Capture the cell that displays the provided text and extract its [X, Y] central coordinate. 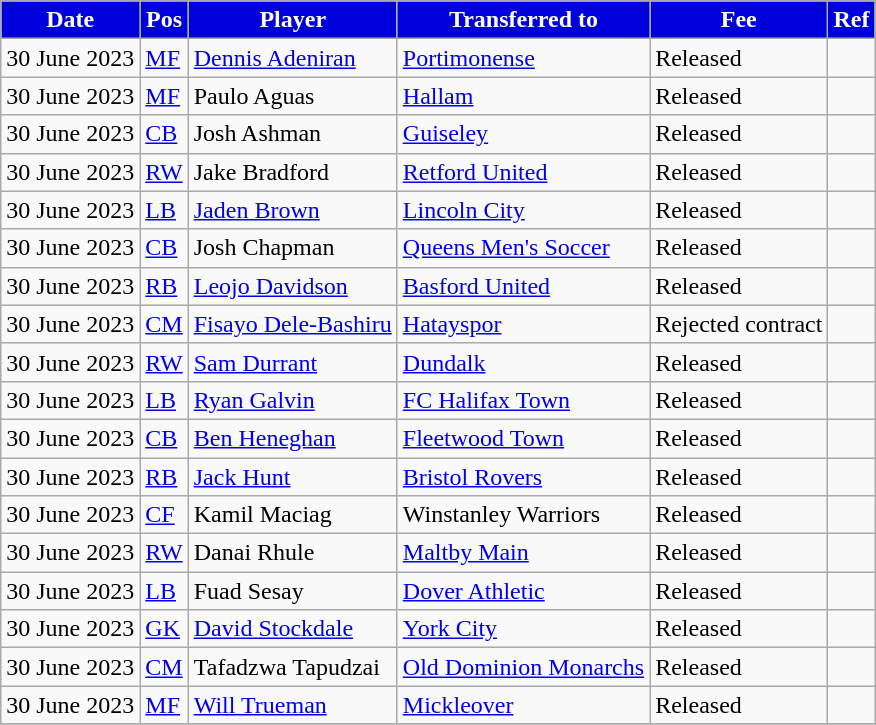
Pos [164, 20]
Old Dominion Monarchs [523, 667]
Fleetwood Town [523, 438]
Dover Athletic [523, 591]
GK [164, 629]
Ref [852, 20]
Danai Rhule [292, 553]
Fee [739, 20]
Kamil Maciag [292, 515]
Mickleover [523, 705]
Leojo Davidson [292, 286]
Jack Hunt [292, 477]
Josh Ashman [292, 134]
Bristol Rovers [523, 477]
Josh Chapman [292, 248]
Dundalk [523, 362]
Maltby Main [523, 553]
Fisayo Dele-Bashiru [292, 324]
Date [70, 20]
Transferred to [523, 20]
Rejected contract [739, 324]
Tafadzwa Tapudzai [292, 667]
Fuad Sesay [292, 591]
Dennis Adeniran [292, 58]
Queens Men's Soccer [523, 248]
Will Trueman [292, 705]
Basford United [523, 286]
Ben Heneghan [292, 438]
CF [164, 515]
Winstanley Warriors [523, 515]
Paulo Aguas [292, 96]
Guiseley [523, 134]
Player [292, 20]
Ryan Galvin [292, 400]
Retford United [523, 172]
FC Halifax Town [523, 400]
David Stockdale [292, 629]
Sam Durrant [292, 362]
Lincoln City [523, 210]
Jake Bradford [292, 172]
Jaden Brown [292, 210]
Portimonense [523, 58]
Hatayspor [523, 324]
York City [523, 629]
Hallam [523, 96]
